From the cell containing the given text, extract its center point as [X, Y] coordinate. 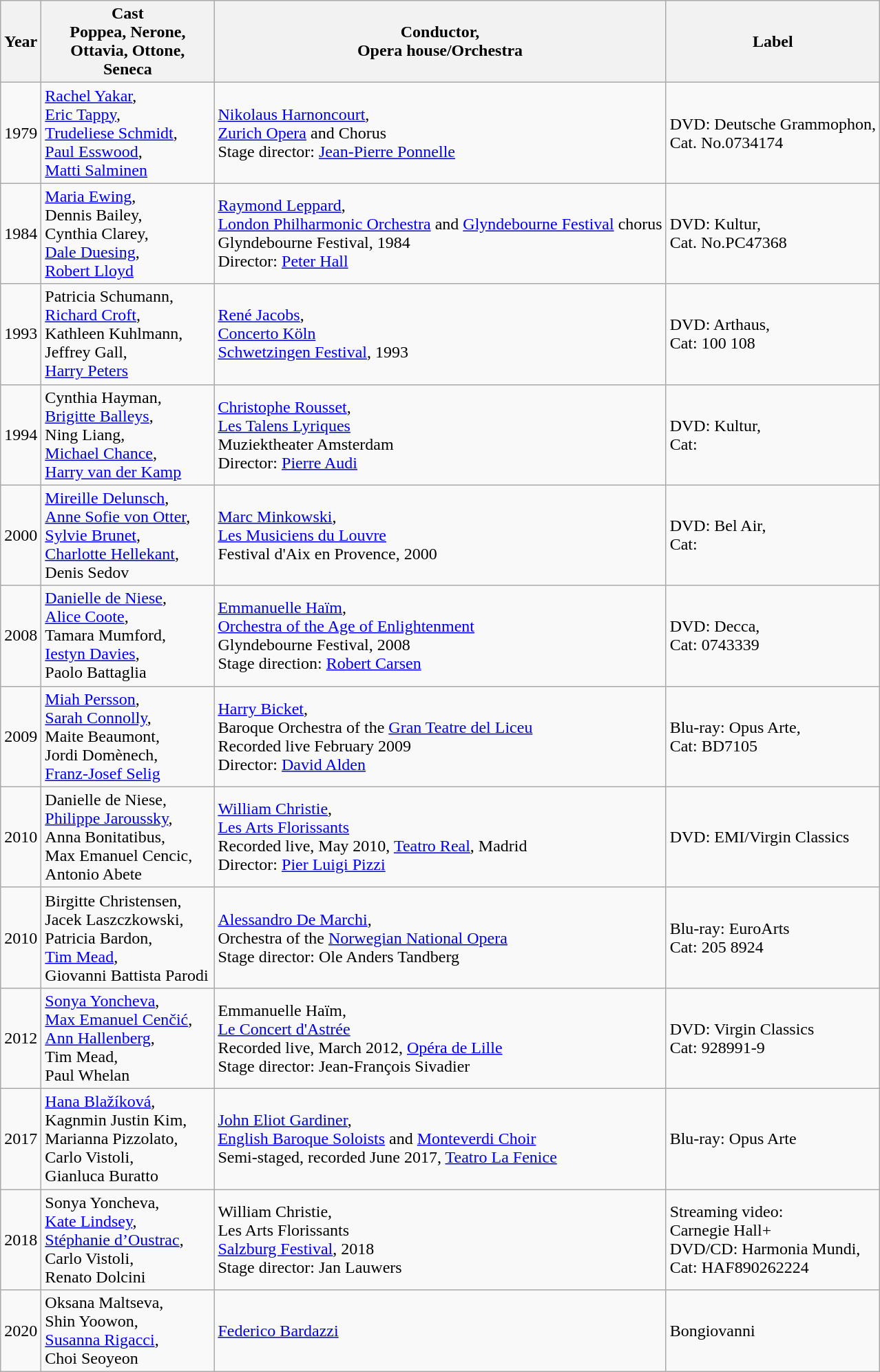
René Jacobs,Concerto KölnSchwetzingen Festival, 1993 [440, 334]
DVD: Bel Air,Cat: [773, 535]
Mireille Delunsch,Anne Sofie von Otter,Sylvie Brunet,Charlotte Hellekant, Denis Sedov [128, 535]
Maria Ewing, Dennis Bailey, Cynthia Clarey, Dale Duesing, Robert Lloyd [128, 233]
Oksana Maltseva,Shin Yoowon,Susanna Rigacci,Choi Seoyeon [128, 1331]
Danielle de Niese,Philippe Jaroussky,Anna Bonitatibus,Max Emanuel Cencic,Antonio Abete [128, 837]
Marc Minkowski,Les Musiciens du LouvreFestival d'Aix en Provence, 2000 [440, 535]
DVD: Arthaus,Cat: 100 108 [773, 334]
Blu-ray: Opus Arte [773, 1139]
Conductor,Opera house/Orchestra [440, 41]
2018 [21, 1239]
2009 [21, 736]
Sonya Yoncheva,Kate Lindsey,Stéphanie d’Oustrac, Carlo Vistoli,Renato Dolcini [128, 1239]
Label [773, 41]
2008 [21, 636]
2020 [21, 1331]
Rachel Yakar, Eric Tappy, Trudeliese Schmidt, Paul Esswood, Matti Salminen [128, 133]
2017 [21, 1139]
Alessandro De Marchi,Orchestra of the Norwegian National OperaStage director: Ole Anders Tandberg [440, 937]
William Christie,Les Arts FlorissantsRecorded live, May 2010, Teatro Real, MadridDirector: Pier Luigi Pizzi [440, 837]
DVD: Kultur,Cat: [773, 435]
Streaming video:Carnegie Hall+DVD/CD: Harmonia Mundi,Cat: HAF890262224 [773, 1239]
Cynthia Hayman, Brigitte Balleys, Ning Liang, Michael Chance, Harry van der Kamp [128, 435]
1979 [21, 133]
Birgitte Christensen,Jacek Laszczkowski,Patricia Bardon,Tim Mead,Giovanni Battista Parodi [128, 937]
DVD: Virgin ClassicsCat: 928991-9 [773, 1038]
DVD: Deutsche Grammophon,Cat. No.0734174 [773, 133]
William Christie,Les Arts FlorissantsSalzburg Festival, 2018Stage director: Jan Lauwers [440, 1239]
Federico Bardazzi [440, 1331]
1984 [21, 233]
2000 [21, 535]
1993 [21, 334]
Year [21, 41]
Raymond Leppard,London Philharmonic Orchestra and Glyndebourne Festival chorusGlyndebourne Festival, 1984Director: Peter Hall [440, 233]
Patricia Schumann, Richard Croft, Kathleen Kuhlmann, Jeffrey Gall, Harry Peters [128, 334]
2012 [21, 1038]
Hana Blažíková,Kagnmin Justin Kim,Marianna Pizzolato, Carlo Vistoli,Gianluca Buratto [128, 1139]
Bongiovanni [773, 1331]
Christophe Rousset,Les Talens LyriquesMuziektheater AmsterdamDirector: Pierre Audi [440, 435]
Nikolaus Harnoncourt,Zurich Opera and ChorusStage director: Jean-Pierre Ponnelle [440, 133]
Emmanuelle Haïm,Orchestra of the Age of EnlightenmentGlyndebourne Festival, 2008Stage direction: Robert Carsen [440, 636]
Blu-ray: EuroArtsCat: 205 8924 [773, 937]
DVD: Decca,Cat: 0743339 [773, 636]
Sonya Yoncheva,Max Emanuel Cenčić,Ann Hallenberg,Tim Mead,Paul Whelan [128, 1038]
CastPoppea, Nerone, Ottavia, Ottone, Seneca [128, 41]
1994 [21, 435]
Miah Persson,Sarah Connolly,Maite Beaumont,Jordi Domènech,Franz-Josef Selig [128, 736]
DVD: EMI/Virgin Classics [773, 837]
Danielle de Niese,Alice Coote, Tamara Mumford,Iestyn Davies,Paolo Battaglia [128, 636]
Harry Bicket,Baroque Orchestra of the Gran Teatre del LiceuRecorded live February 2009Director: David Alden [440, 736]
Blu-ray: Opus Arte,Cat: BD7105 [773, 736]
DVD: Kultur,Cat. No.PC47368 [773, 233]
John Eliot Gardiner,English Baroque Soloists and Monteverdi ChoirSemi-staged, recorded June 2017, Teatro La Fenice [440, 1139]
Emmanuelle Haïm,Le Concert d'AstréeRecorded live, March 2012, Opéra de LilleStage director: Jean-François Sivadier [440, 1038]
